Identify which cell holds the provided text, then report its [X, Y] central coordinate. 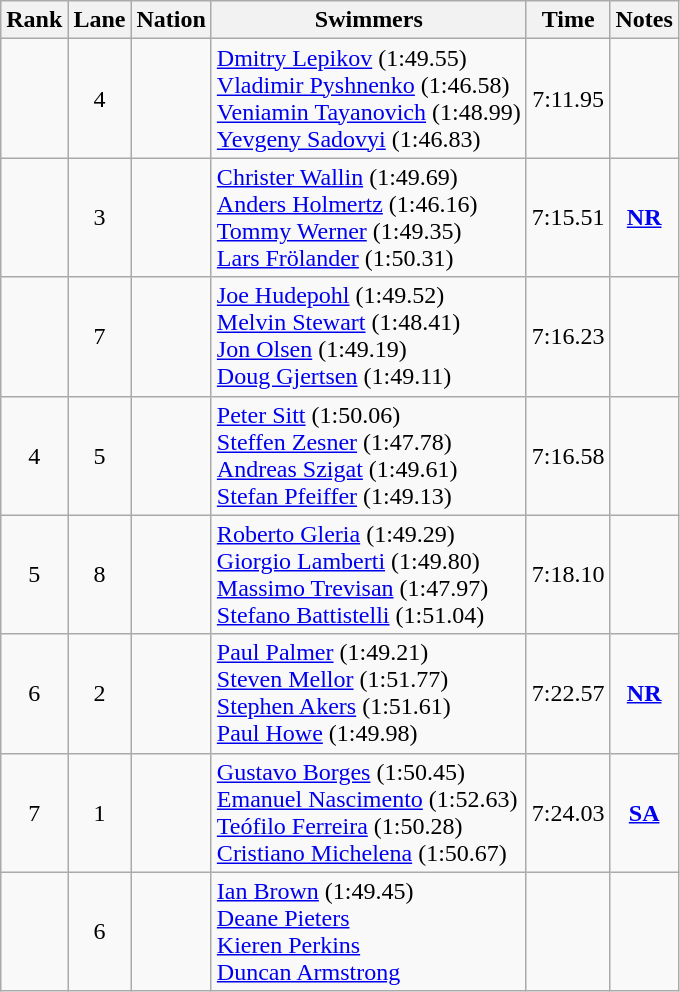
Lane [100, 20]
Joe Hudepohl (1:49.52)Melvin Stewart (1:48.41)Jon Olsen (1:49.19)Doug Gjertsen (1:49.11) [368, 336]
7:22.57 [568, 694]
Roberto Gleria (1:49.29)Giorgio Lamberti (1:49.80)Massimo Trevisan (1:47.97)Stefano Battistelli (1:51.04) [368, 574]
Christer Wallin (1:49.69)Anders Holmertz (1:46.16)Tommy Werner (1:49.35)Lars Frölander (1:50.31) [368, 218]
Paul Palmer (1:49.21)Steven Mellor (1:51.77)Stephen Akers (1:51.61)Paul Howe (1:49.98) [368, 694]
7:16.58 [568, 456]
7:24.03 [568, 812]
3 [100, 218]
1 [100, 812]
SA [644, 812]
Time [568, 20]
Nation [171, 20]
7:15.51 [568, 218]
2 [100, 694]
Peter Sitt (1:50.06)Steffen Zesner (1:47.78)Andreas Szigat (1:49.61)Stefan Pfeiffer (1:49.13) [368, 456]
Gustavo Borges (1:50.45)Emanuel Nascimento (1:52.63)Teófilo Ferreira (1:50.28)Cristiano Michelena (1:50.67) [368, 812]
Rank [34, 20]
Ian Brown (1:49.45)Deane PietersKieren PerkinsDuncan Armstrong [368, 932]
8 [100, 574]
7:18.10 [568, 574]
Dmitry Lepikov (1:49.55)Vladimir Pyshnenko (1:46.58)Veniamin Tayanovich (1:48.99)Yevgeny Sadovyi (1:46.83) [368, 98]
Swimmers [368, 20]
7:11.95 [568, 98]
Notes [644, 20]
7:16.23 [568, 336]
